Pinpoint the cell where the given text exists, returning its (x, y) midpoint coordinate. 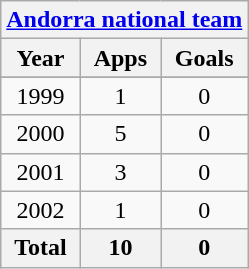
Year (40, 58)
Total (40, 248)
1999 (40, 96)
Goals (204, 58)
2001 (40, 172)
Andorra national team (124, 20)
Apps (120, 58)
3 (120, 172)
2000 (40, 134)
10 (120, 248)
2002 (40, 210)
5 (120, 134)
